Return [X, Y] of the center of cell containing provided text 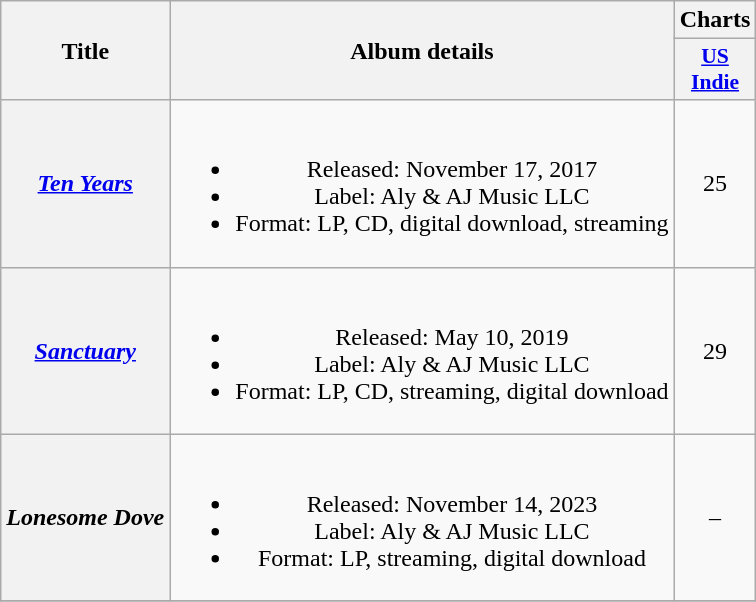
Sanctuary [86, 350]
USIndie [715, 70]
Lonesome Dove [86, 518]
Ten Years [86, 184]
Album details [422, 50]
Released: May 10, 2019Label: Aly & AJ Music LLCFormat: LP, CD, streaming, digital download [422, 350]
25 [715, 184]
Released: November 14, 2023Label: Aly & AJ Music LLCFormat: LP, streaming, digital download [422, 518]
Charts [715, 20]
Released: November 17, 2017Label: Aly & AJ Music LLCFormat: LP, CD, digital download, streaming [422, 184]
– [715, 518]
29 [715, 350]
Title [86, 50]
